Detect which cell encompasses the target text, then output its (X, Y) center coordinate. 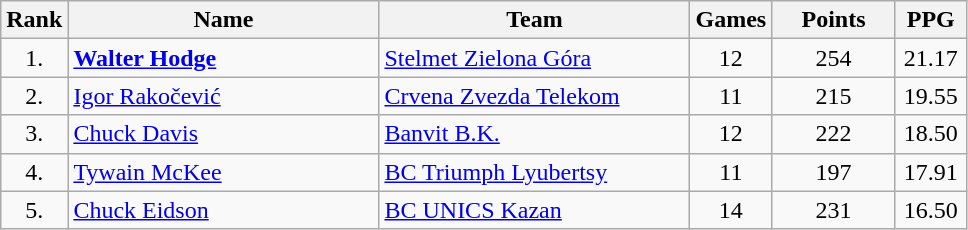
Points (834, 20)
Walter Hodge (224, 58)
197 (834, 172)
17.91 (930, 172)
Rank (34, 20)
2. (34, 96)
231 (834, 210)
Chuck Davis (224, 134)
1. (34, 58)
Chuck Eidson (224, 210)
Games (731, 20)
254 (834, 58)
19.55 (930, 96)
16.50 (930, 210)
Tywain McKee (224, 172)
Name (224, 20)
BC UNICS Kazan (534, 210)
PPG (930, 20)
BC Triumph Lyubertsy (534, 172)
3. (34, 134)
18.50 (930, 134)
4. (34, 172)
Team (534, 20)
14 (731, 210)
222 (834, 134)
Igor Rakočević (224, 96)
215 (834, 96)
Banvit B.K. (534, 134)
21.17 (930, 58)
Stelmet Zielona Góra (534, 58)
5. (34, 210)
Crvena Zvezda Telekom (534, 96)
